Detect which cell encompasses the target text, then output its [X, Y] center coordinate. 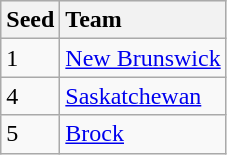
4 [30, 96]
Seed [30, 20]
5 [30, 134]
1 [30, 58]
Team [143, 20]
Saskatchewan [143, 96]
Brock [143, 134]
New Brunswick [143, 58]
